For the text-containing cell, return its midpoint in (x, y) coordinate format. 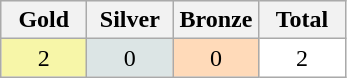
Silver (130, 20)
Total (302, 20)
Bronze (216, 20)
Gold (44, 20)
